Locate the cell with the specified text and output its [X, Y] center coordinate. 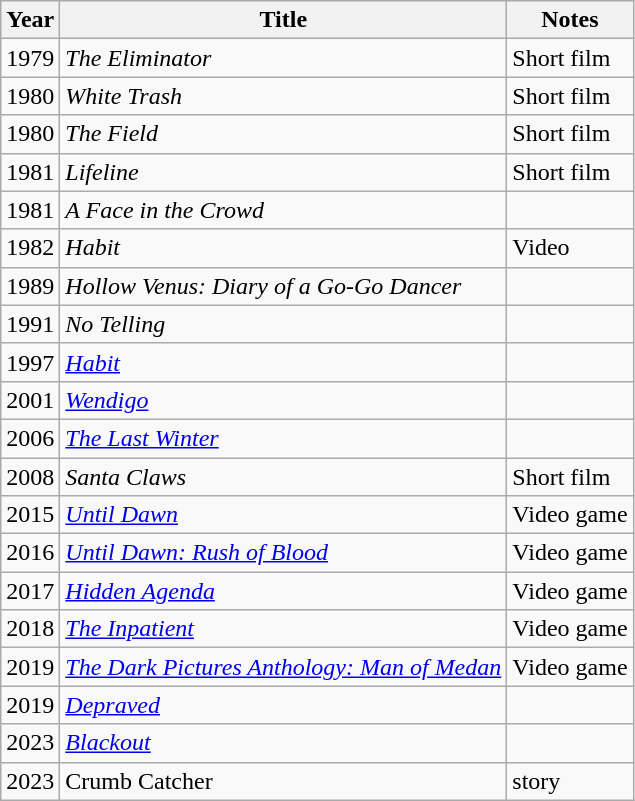
Video [570, 248]
Until Dawn: Rush of Blood [284, 553]
1979 [30, 58]
Wendigo [284, 400]
2006 [30, 438]
Notes [570, 20]
No Telling [284, 324]
Depraved [284, 705]
story [570, 781]
Crumb Catcher [284, 781]
A Face in the Crowd [284, 210]
Santa Claws [284, 477]
Title [284, 20]
2015 [30, 515]
Until Dawn [284, 515]
White Trash [284, 96]
1989 [30, 286]
The Dark Pictures Anthology: Man of Medan [284, 667]
1997 [30, 362]
2016 [30, 553]
1991 [30, 324]
Blackout [284, 743]
2001 [30, 400]
The Last Winter [284, 438]
2008 [30, 477]
2017 [30, 591]
The Eliminator [284, 58]
The Field [284, 134]
Lifeline [284, 172]
Hollow Venus: Diary of a Go-Go Dancer [284, 286]
Year [30, 20]
1982 [30, 248]
The Inpatient [284, 629]
Hidden Agenda [284, 591]
2018 [30, 629]
